Return the (X, Y) coordinate for the center point of the cell that contains the specified text.  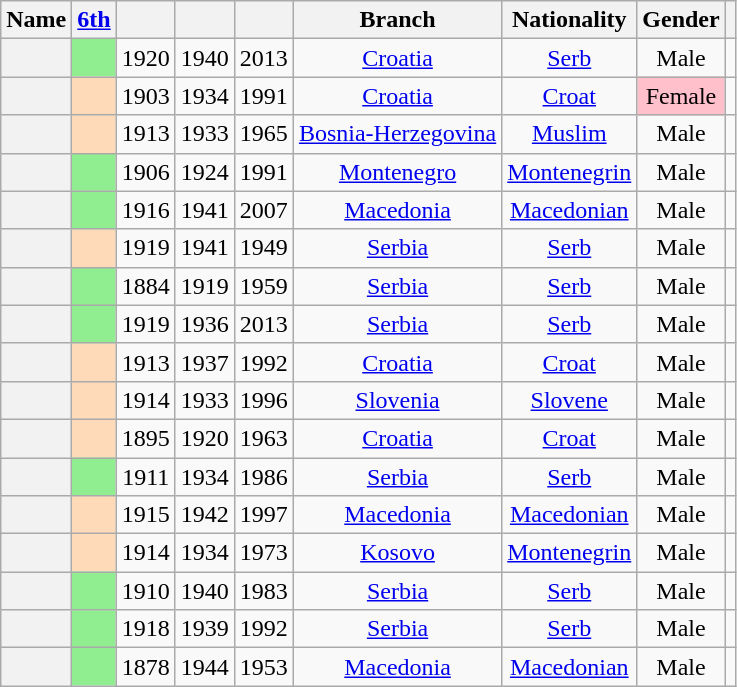
1916 (146, 210)
Slovenia (397, 400)
1983 (264, 591)
Muslim (570, 134)
Bosnia-Herzegovina (397, 134)
Montenegro (397, 172)
Gender (681, 20)
1937 (204, 362)
1949 (264, 248)
Name (36, 20)
1906 (146, 172)
1910 (146, 591)
1918 (146, 629)
1965 (264, 134)
1996 (264, 400)
1944 (204, 667)
Female (681, 96)
1986 (264, 477)
1924 (204, 172)
1895 (146, 438)
1997 (264, 515)
1936 (204, 324)
2007 (264, 210)
1942 (204, 515)
1963 (264, 438)
1884 (146, 286)
Slovene (570, 400)
6th (94, 20)
Branch (397, 20)
1878 (146, 667)
1911 (146, 477)
Kosovo (397, 553)
1959 (264, 286)
Nationality (570, 20)
1903 (146, 96)
1973 (264, 553)
1953 (264, 667)
1915 (146, 515)
1939 (204, 629)
